Return the (x, y) coordinate for the center point of the cell that contains the specified text.  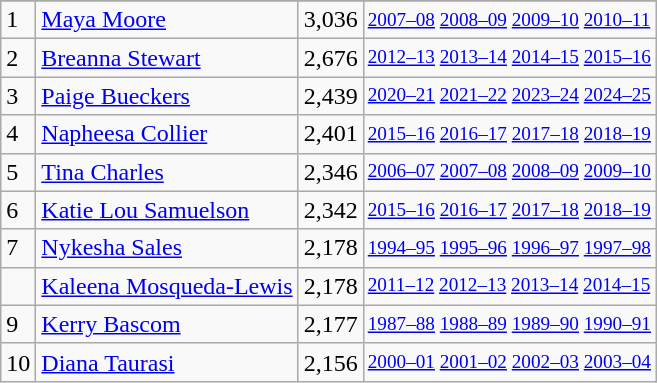
5 (18, 172)
Maya Moore (167, 20)
2012–13 2013–14 2014–15 2015–16 (509, 58)
10 (18, 362)
1987–88 1988–89 1989–90 1990–91 (509, 324)
2 (18, 58)
2,177 (330, 324)
2,156 (330, 362)
2,401 (330, 134)
Napheesa Collier (167, 134)
Kaleena Mosqueda-Lewis (167, 286)
Nykesha Sales (167, 248)
2020–21 2021–22 2023–24 2024–25 (509, 96)
2,439 (330, 96)
4 (18, 134)
2011–12 2012–13 2013–14 2014–15 (509, 286)
1994–95 1995–96 1996–97 1997–98 (509, 248)
3 (18, 96)
Breanna Stewart (167, 58)
Tina Charles (167, 172)
7 (18, 248)
2000–01 2001–02 2002–03 2003–04 (509, 362)
Diana Taurasi (167, 362)
Paige Bueckers (167, 96)
2,346 (330, 172)
1 (18, 20)
2,342 (330, 210)
2007–08 2008–09 2009–10 2010–11 (509, 20)
6 (18, 210)
2006–07 2007–08 2008–09 2009–10 (509, 172)
Katie Lou Samuelson (167, 210)
2,676 (330, 58)
3,036 (330, 20)
Kerry Bascom (167, 324)
9 (18, 324)
